Provide the [x, y] coordinate of the cell's center where the given text is located.  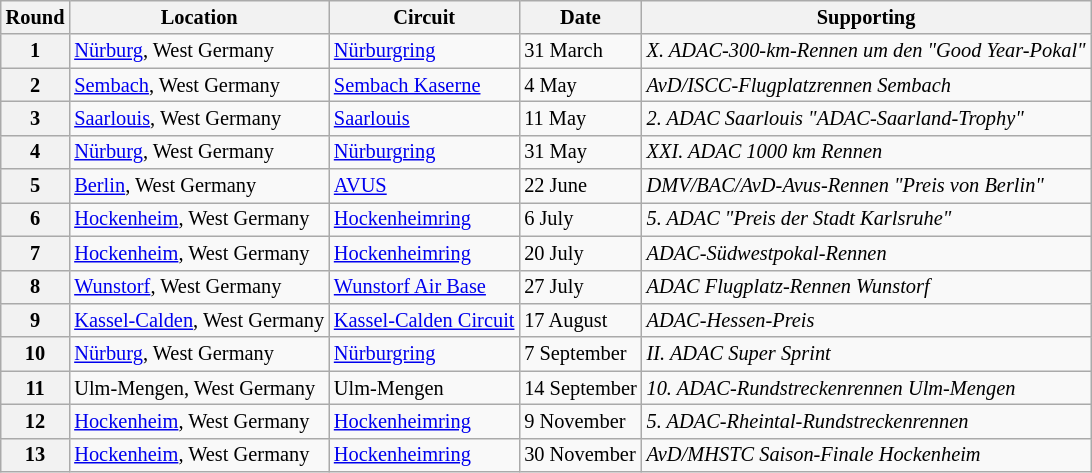
Berlin, West Germany [199, 186]
Ulm-Mengen, West Germany [199, 388]
Wunstorf Air Base [424, 287]
Round [36, 17]
14 September [580, 388]
Supporting [866, 17]
8 [36, 287]
Saarlouis, West Germany [199, 118]
4 May [580, 85]
5 [36, 186]
31 March [580, 51]
27 July [580, 287]
2. ADAC Saarlouis "ADAC-Saarland-Trophy" [866, 118]
Kassel-Calden Circuit [424, 320]
II. ADAC Super Sprint [866, 354]
11 [36, 388]
AvD/MHSTC Saison-Finale Hockenheim [866, 455]
Circuit [424, 17]
Kassel-Calden, West Germany [199, 320]
Saarlouis [424, 118]
Date [580, 17]
Sembach, West Germany [199, 85]
9 [36, 320]
22 June [580, 186]
5. ADAC-Rheintal-Rundstreckenrennen [866, 421]
XXI. ADAC 1000 km Rennen [866, 152]
17 August [580, 320]
X. ADAC-300-km-Rennen um den "Good Year-Pokal" [866, 51]
3 [36, 118]
9 November [580, 421]
12 [36, 421]
31 May [580, 152]
AvD/ISCC-Flugplatzrennen Sembach [866, 85]
6 [36, 219]
ADAC-Südwestpokal-Rennen [866, 253]
DMV/BAC/AvD-Avus-Rennen "Preis von Berlin" [866, 186]
ADAC-Hessen-Preis [866, 320]
7 September [580, 354]
AVUS [424, 186]
Sembach Kaserne [424, 85]
4 [36, 152]
5. ADAC "Preis der Stadt Karlsruhe" [866, 219]
10. ADAC-Rundstreckenrennen Ulm-Mengen [866, 388]
6 July [580, 219]
30 November [580, 455]
13 [36, 455]
7 [36, 253]
10 [36, 354]
Location [199, 17]
2 [36, 85]
Ulm-Mengen [424, 388]
11 May [580, 118]
1 [36, 51]
Wunstorf, West Germany [199, 287]
ADAC Flugplatz-Rennen Wunstorf [866, 287]
20 July [580, 253]
